For the text-containing cell, return its midpoint in (x, y) coordinate format. 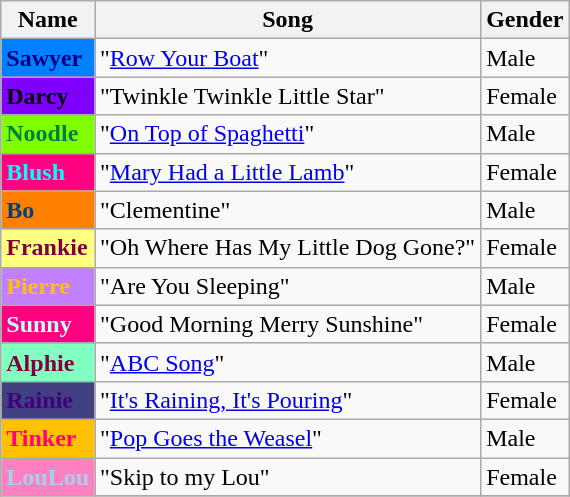
Rainie (48, 400)
"Row Your Boat" (288, 58)
Frankie (48, 248)
Tinker (48, 438)
"ABC Song" (288, 362)
"It's Raining, It's Pouring" (288, 400)
Sawyer (48, 58)
Gender (525, 20)
"Are You Sleeping" (288, 286)
Alphie (48, 362)
Noodle (48, 134)
"On Top of Spaghetti" (288, 134)
"Mary Had a Little Lamb" (288, 172)
"Oh Where Has My Little Dog Gone?" (288, 248)
Song (288, 20)
"Skip to my Lou" (288, 477)
Blush (48, 172)
"Pop Goes the Weasel" (288, 438)
Pierre (48, 286)
LouLou (48, 477)
Bo (48, 210)
Name (48, 20)
"Clementine" (288, 210)
"Good Morning Merry Sunshine" (288, 324)
Sunny (48, 324)
Darcy (48, 96)
"Twinkle Twinkle Little Star" (288, 96)
